Search for the cell housing the specified text and yield its [X, Y] center coordinate. 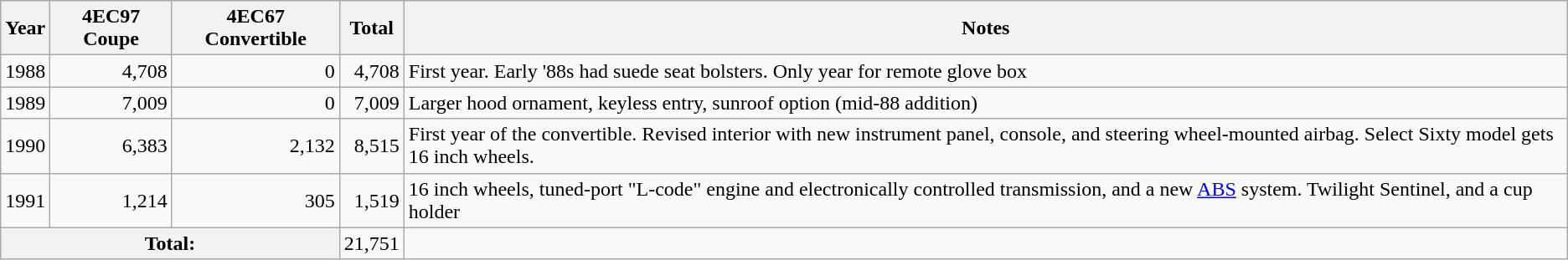
Total [372, 28]
1,214 [111, 201]
1988 [25, 71]
305 [255, 201]
21,751 [372, 243]
1989 [25, 103]
4EC67 Convertible [255, 28]
1991 [25, 201]
6,383 [111, 145]
2,132 [255, 145]
Notes [985, 28]
1,519 [372, 201]
8,515 [372, 145]
4EC97 Coupe [111, 28]
First year. Early '88s had suede seat bolsters. Only year for remote glove box [985, 71]
16 inch wheels, tuned-port "L-code" engine and electronically controlled transmission, and a new ABS system. Twilight Sentinel, and a cup holder [985, 201]
Larger hood ornament, keyless entry, sunroof option (mid-88 addition) [985, 103]
1990 [25, 145]
Total: [170, 243]
Year [25, 28]
